Return the (x, y) coordinate for the center point of the cell that contains the specified text.  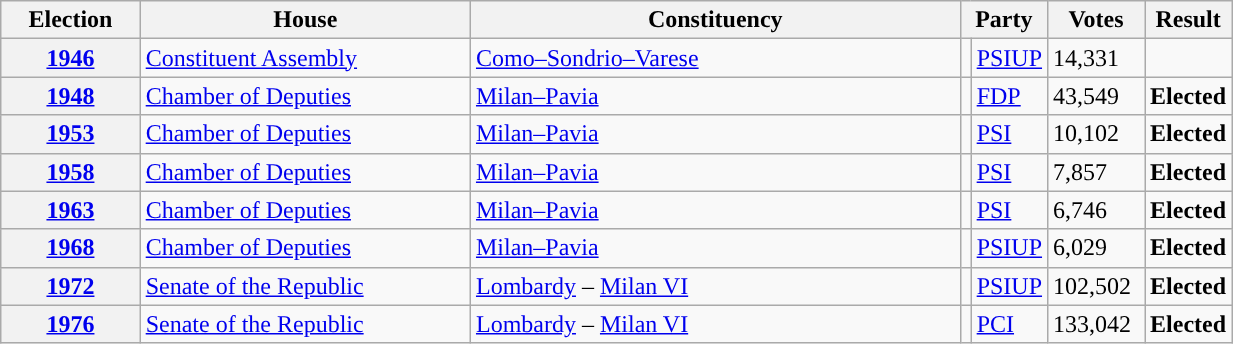
Constituent Assembly (305, 58)
1976 (70, 324)
1968 (70, 248)
1972 (70, 286)
7,857 (1096, 172)
102,502 (1096, 286)
Result (1188, 20)
133,042 (1096, 324)
Party (1004, 20)
PCI (1009, 324)
1958 (70, 172)
6,029 (1096, 248)
Constituency (715, 20)
1948 (70, 96)
1946 (70, 58)
43,549 (1096, 96)
House (305, 20)
14,331 (1096, 58)
FDP (1009, 96)
6,746 (1096, 210)
1963 (70, 210)
Election (70, 20)
Como–Sondrio–Varese (715, 58)
1953 (70, 134)
10,102 (1096, 134)
Votes (1096, 20)
